Determine the (X, Y) coordinate at the center of the cell enclosing the given text.  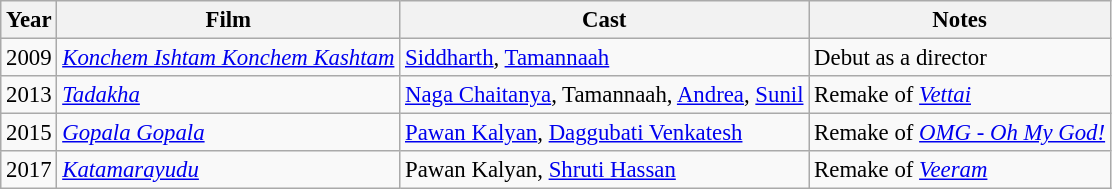
Pawan Kalyan, Daggubati Venkatesh (604, 133)
2013 (29, 95)
2017 (29, 170)
Debut as a director (960, 58)
Konchem Ishtam Konchem Kashtam (228, 58)
Year (29, 20)
Notes (960, 20)
Tadakha (228, 95)
Gopala Gopala (228, 133)
Remake of Vettai (960, 95)
2009 (29, 58)
Pawan Kalyan, Shruti Hassan (604, 170)
Cast (604, 20)
Remake of OMG - Oh My God! (960, 133)
Katamarayudu (228, 170)
Naga Chaitanya, Tamannaah, Andrea, Sunil (604, 95)
Siddharth, Tamannaah (604, 58)
Film (228, 20)
Remake of Veeram (960, 170)
2015 (29, 133)
